Return (x, y) of the center of cell containing provided text 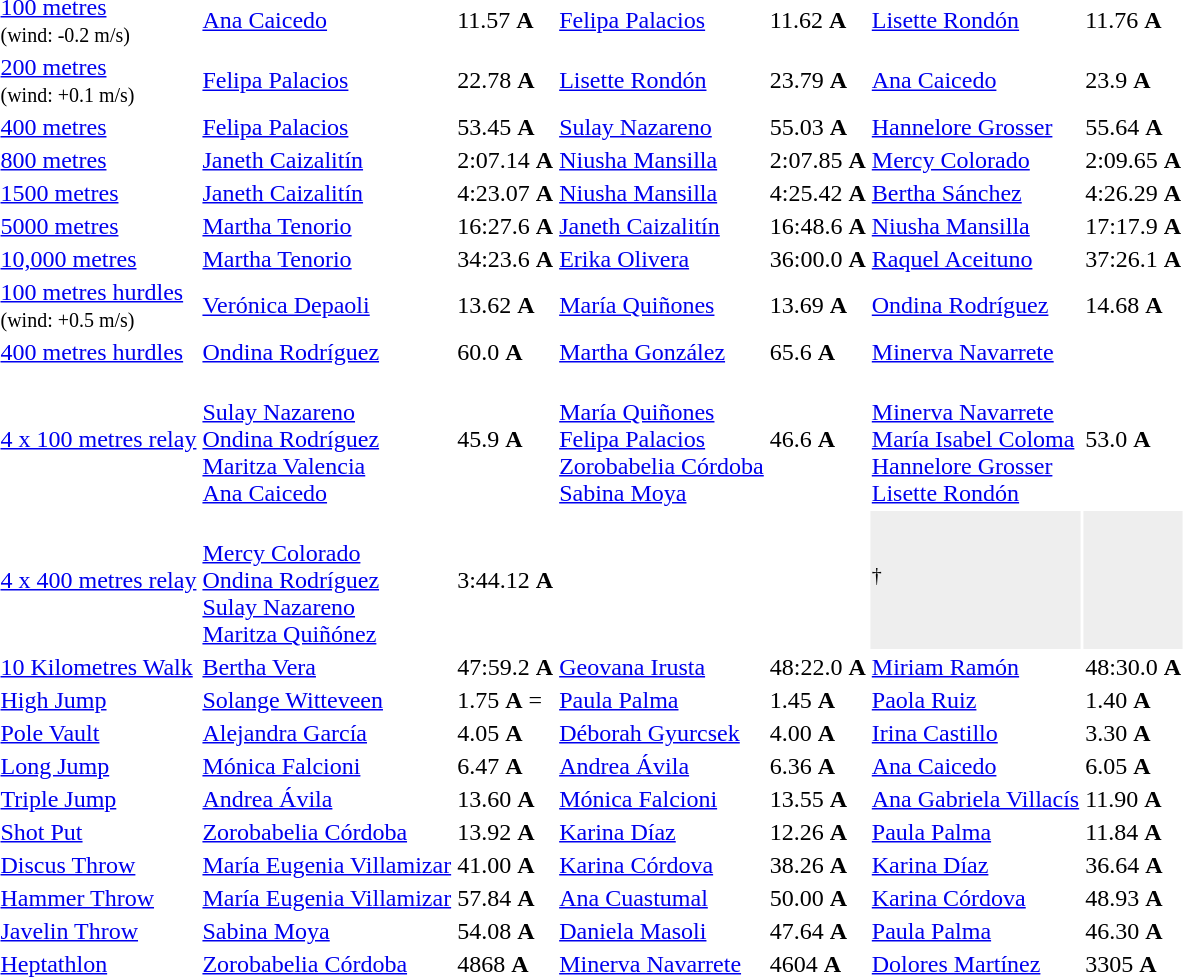
Verónica Depaoli (327, 306)
6.47 A (506, 766)
Mercy Colorado (975, 160)
4:26.29 A (1134, 193)
1.40 A (1134, 700)
Minerva Navarrete (975, 352)
13.92 A (506, 832)
41.00 A (506, 865)
46.6 A (818, 439)
4.05 A (506, 733)
16:48.6 A (818, 226)
53.45 A (506, 127)
48:30.0 A (1134, 667)
16:27.6 A (506, 226)
Bertha Vera (327, 667)
55.03 A (818, 127)
Ana Cuastumal (662, 898)
4:25.42 A (818, 193)
Paola Ruiz (975, 700)
11.84 A (1134, 832)
53.0 A (1134, 439)
13.69 A (818, 306)
Zorobabelia Córdoba (327, 832)
Raquel Aceituno (975, 259)
2:09.65 A (1134, 160)
Irina Castillo (975, 733)
38.26 A (818, 865)
2:07.85 A (818, 160)
Sulay Nazareno Ondina Rodríguez Maritza Valencia Ana Caicedo (327, 439)
48.93 A (1134, 898)
Martha González (662, 352)
22.78 A (506, 80)
60.0 A (506, 352)
50.00 A (818, 898)
Hannelore Grosser (975, 127)
María Quiñones (662, 306)
Solange Witteveen (327, 700)
1.75 A = (506, 700)
Mercy ColoradoOndina RodríguezSulay NazarenoMaritza Quiñónez (327, 580)
13.62 A (506, 306)
Erika Olivera (662, 259)
23.79 A (818, 80)
34:23.6 A (506, 259)
2:07.14 A (506, 160)
3.30 A (1134, 733)
Alejandra García (327, 733)
55.64 A (1134, 127)
6.05 A (1134, 766)
Daniela Masoli (662, 931)
1.45 A (818, 700)
13.55 A (818, 799)
36.64 A (1134, 865)
Miriam Ramón (975, 667)
3:44.12 A (506, 580)
Sabina Moya (327, 931)
6.36 A (818, 766)
Bertha Sánchez (975, 193)
Lisette Rondón (662, 80)
Déborah Gyurcsek (662, 733)
13.60 A (506, 799)
Sulay Nazareno (662, 127)
54.08 A (506, 931)
23.9 A (1134, 80)
4:23.07 A (506, 193)
36:00.0 A (818, 259)
46.30 A (1134, 931)
65.6 A (818, 352)
Ana Gabriela Villacís (975, 799)
17:17.9 A (1134, 226)
57.84 A (506, 898)
37:26.1 A (1134, 259)
11.90 A (1134, 799)
48:22.0 A (818, 667)
45.9 A (506, 439)
Minerva NavarreteMaría Isabel ColomaHannelore GrosserLisette Rondón (975, 439)
4.00 A (818, 733)
47.64 A (818, 931)
Geovana Irusta (662, 667)
María QuiñonesFelipa PalaciosZorobabelia CórdobaSabina Moya (662, 439)
47:59.2 A (506, 667)
† (975, 580)
12.26 A (818, 832)
14.68 A (1134, 306)
